Search for the cell housing the specified text and yield its (X, Y) center coordinate. 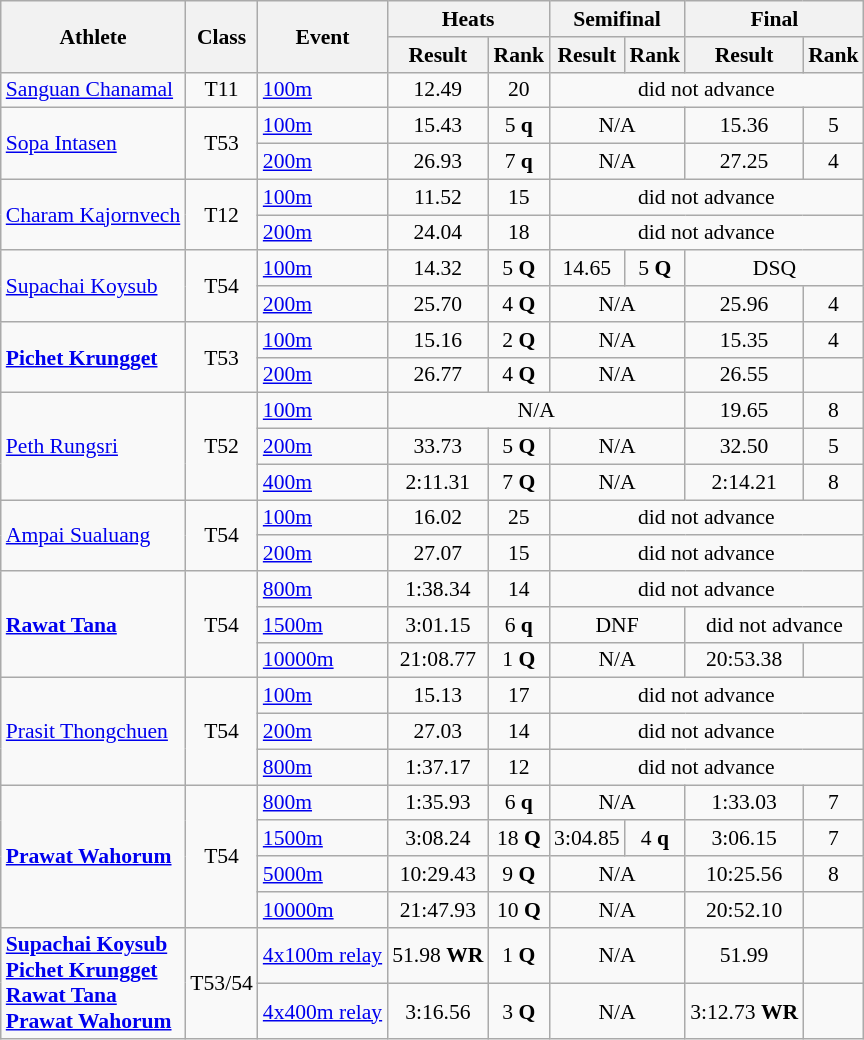
Charam Kajornvech (94, 214)
Heats (468, 19)
3:01.15 (438, 625)
Prawat Wahorum (94, 856)
400m (322, 482)
20:52.10 (744, 910)
T12 (221, 214)
Supachai Koysub Pichet Krungget Rawat Tana Prawat Wahorum (94, 983)
T53/54 (221, 983)
Final (774, 19)
10:25.56 (744, 874)
5 q (520, 126)
21:47.93 (438, 910)
15.13 (438, 696)
26.93 (438, 162)
Rawat Tana (94, 624)
10 Q (520, 910)
4x400m relay (322, 1011)
2:14.21 (744, 482)
25.96 (744, 304)
25.70 (438, 304)
3:04.85 (586, 839)
18 (520, 233)
27.25 (744, 162)
11.52 (438, 197)
2 Q (520, 340)
17 (520, 696)
Ampai Sualuang (94, 536)
15.16 (438, 340)
51.99 (744, 955)
21:08.77 (438, 660)
19.65 (744, 411)
26.77 (438, 375)
3 Q (520, 1011)
3:12.73 WR (744, 1011)
Event (322, 36)
15.36 (744, 126)
15.43 (438, 126)
Semifinal (617, 19)
7 q (520, 162)
14.65 (586, 269)
DNF (617, 625)
18 Q (520, 839)
27.07 (438, 554)
51.98 WR (438, 955)
16.02 (438, 518)
3:16.56 (438, 1011)
Pichet Krungget (94, 358)
Class (221, 36)
25 (520, 518)
20:53.38 (744, 660)
15.35 (744, 340)
24.04 (438, 233)
12.49 (438, 90)
1:38.34 (438, 589)
7 Q (520, 482)
Sanguan Chanamal (94, 90)
27.03 (438, 732)
T11 (221, 90)
12 (520, 767)
3:06.15 (744, 839)
Prasit Thongchuen (94, 732)
10:29.43 (438, 874)
1:33.03 (744, 803)
T52 (221, 446)
DSQ (774, 269)
32.50 (744, 447)
20 (520, 90)
4 q (656, 839)
5000m (322, 874)
9 Q (520, 874)
14.32 (438, 269)
33.73 (438, 447)
1:37.17 (438, 767)
2:11.31 (438, 482)
Peth Rungsri (94, 446)
26.55 (744, 375)
Supachai Koysub (94, 286)
3:08.24 (438, 839)
Athlete (94, 36)
4x100m relay (322, 955)
Sopa Intasen (94, 144)
1:35.93 (438, 803)
